Extract the (x, y) coordinate from the center of the cell holding the provided text.  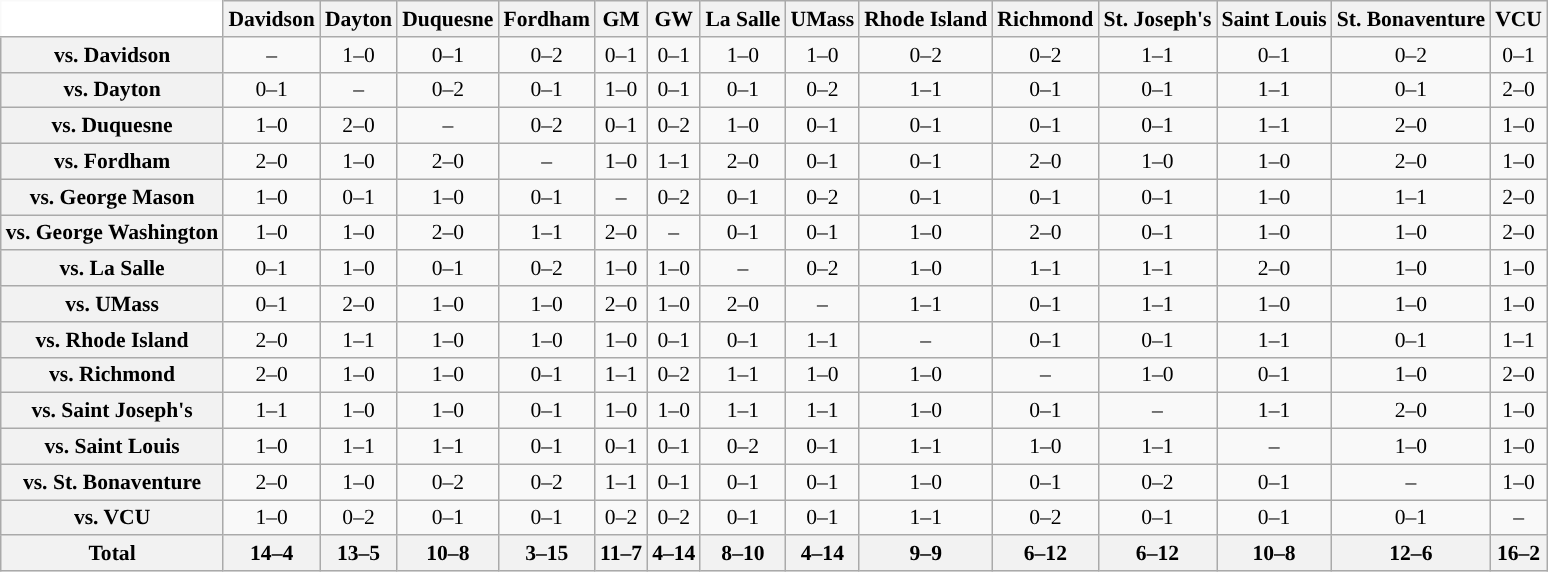
VCU (1518, 19)
Fordham (546, 19)
vs. UMass (112, 304)
3–15 (546, 554)
vs. St. Bonaventure (112, 482)
Saint Louis (1274, 19)
vs. George Washington (112, 233)
vs. George Mason (112, 197)
Rhode Island (926, 19)
13–5 (358, 554)
vs. Duquesne (112, 126)
vs. Dayton (112, 90)
Total (112, 554)
UMass (823, 19)
8–10 (742, 554)
11–7 (621, 554)
vs. Rhode Island (112, 340)
12–6 (1411, 554)
vs. Davidson (112, 55)
Davidson (272, 19)
vs. Fordham (112, 162)
Dayton (358, 19)
vs. La Salle (112, 269)
St. Joseph's (1157, 19)
Duquesne (448, 19)
GW (674, 19)
14–4 (272, 554)
vs. Saint Joseph's (112, 411)
La Salle (742, 19)
vs. Richmond (112, 375)
St. Bonaventure (1411, 19)
16–2 (1518, 554)
vs. VCU (112, 518)
vs. Saint Louis (112, 447)
GM (621, 19)
Richmond (1045, 19)
9–9 (926, 554)
